Extract the [X, Y] coordinate from the center of the cell holding the provided text.  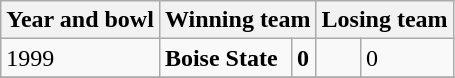
Losing team [384, 20]
Year and bowl [80, 20]
Boise State [225, 58]
1999 [80, 58]
Winning team [238, 20]
